Scan for the cell matching the given text and deliver its (x, y) coordinate at center. 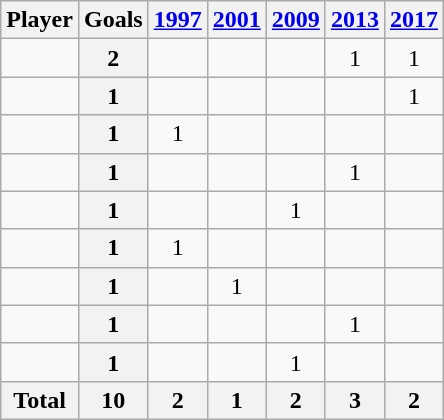
2017 (414, 20)
2009 (296, 20)
3 (354, 400)
10 (113, 400)
2013 (354, 20)
Total (40, 400)
2001 (236, 20)
Player (40, 20)
1997 (178, 20)
Goals (113, 20)
